Detect which cell encompasses the target text, then output its [X, Y] center coordinate. 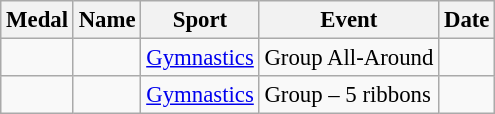
Medal [38, 20]
Event [349, 20]
Sport [200, 20]
Group – 5 ribbons [349, 95]
Date [467, 20]
Group All-Around [349, 58]
Name [107, 20]
